Scan for the cell matching the given text and deliver its [x, y] coordinate at center. 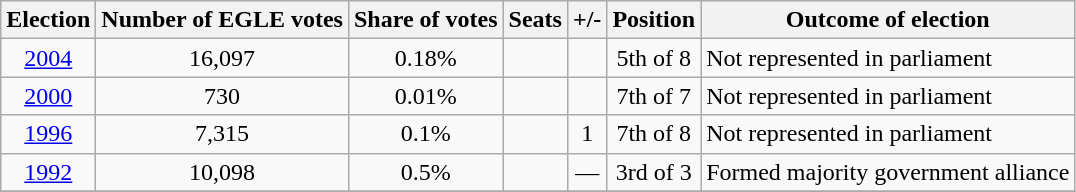
Seats [535, 20]
1996 [48, 134]
0.1% [426, 134]
0.01% [426, 96]
— [586, 172]
1992 [48, 172]
7th of 7 [654, 96]
0.18% [426, 58]
7th of 8 [654, 134]
Formed majority government alliance [888, 172]
7,315 [222, 134]
0.5% [426, 172]
730 [222, 96]
1 [586, 134]
3rd of 3 [654, 172]
2004 [48, 58]
10,098 [222, 172]
Share of votes [426, 20]
5th of 8 [654, 58]
Number of EGLE votes [222, 20]
16,097 [222, 58]
Outcome of election [888, 20]
Election [48, 20]
Position [654, 20]
+/- [586, 20]
2000 [48, 96]
